Search for the cell housing the specified text and yield its [x, y] center coordinate. 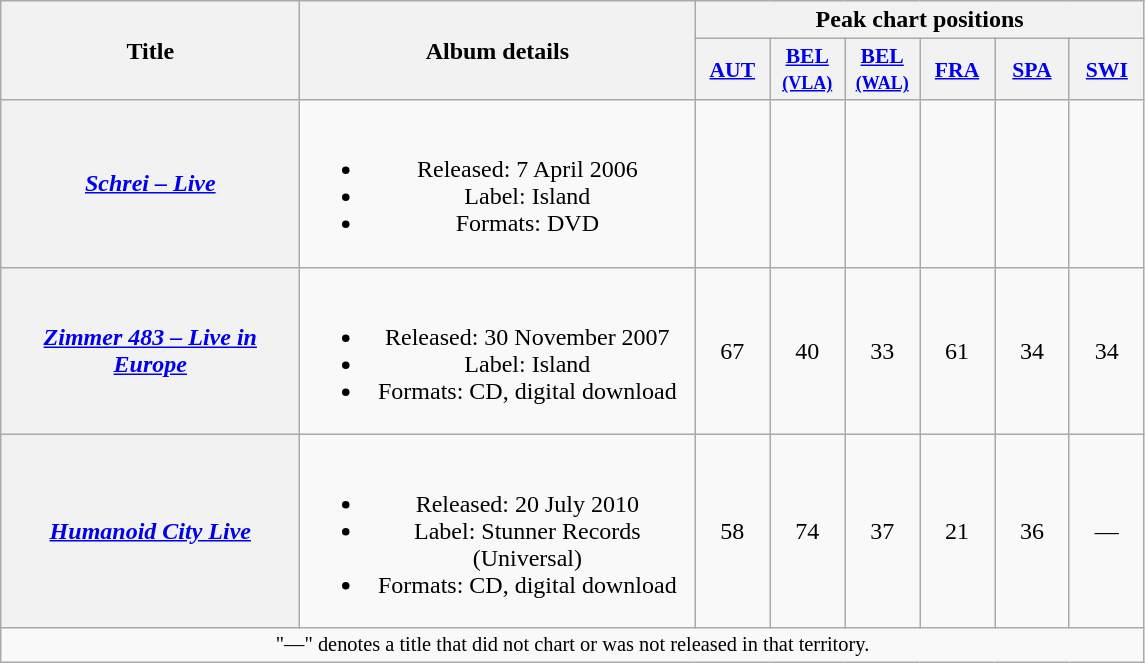
FRA [958, 70]
Album details [498, 50]
61 [958, 350]
Released: 30 November 2007Label: IslandFormats: CD, digital download [498, 350]
40 [808, 350]
Humanoid City Live [150, 531]
BEL(WAL) [882, 70]
21 [958, 531]
SPA [1032, 70]
67 [732, 350]
Schrei – Live [150, 184]
Released: 7 April 2006Label: IslandFormats: DVD [498, 184]
37 [882, 531]
AUT [732, 70]
74 [808, 531]
— [1106, 531]
SWI [1106, 70]
Title [150, 50]
BEL(VLA) [808, 70]
Peak chart positions [920, 20]
Zimmer 483 – Live in Europe [150, 350]
36 [1032, 531]
"—" denotes a title that did not chart or was not released in that territory. [573, 645]
33 [882, 350]
58 [732, 531]
Released: 20 July 2010Label: Stunner Records (Universal)Formats: CD, digital download [498, 531]
